Pinpoint the cell where the given text exists, returning its (X, Y) midpoint coordinate. 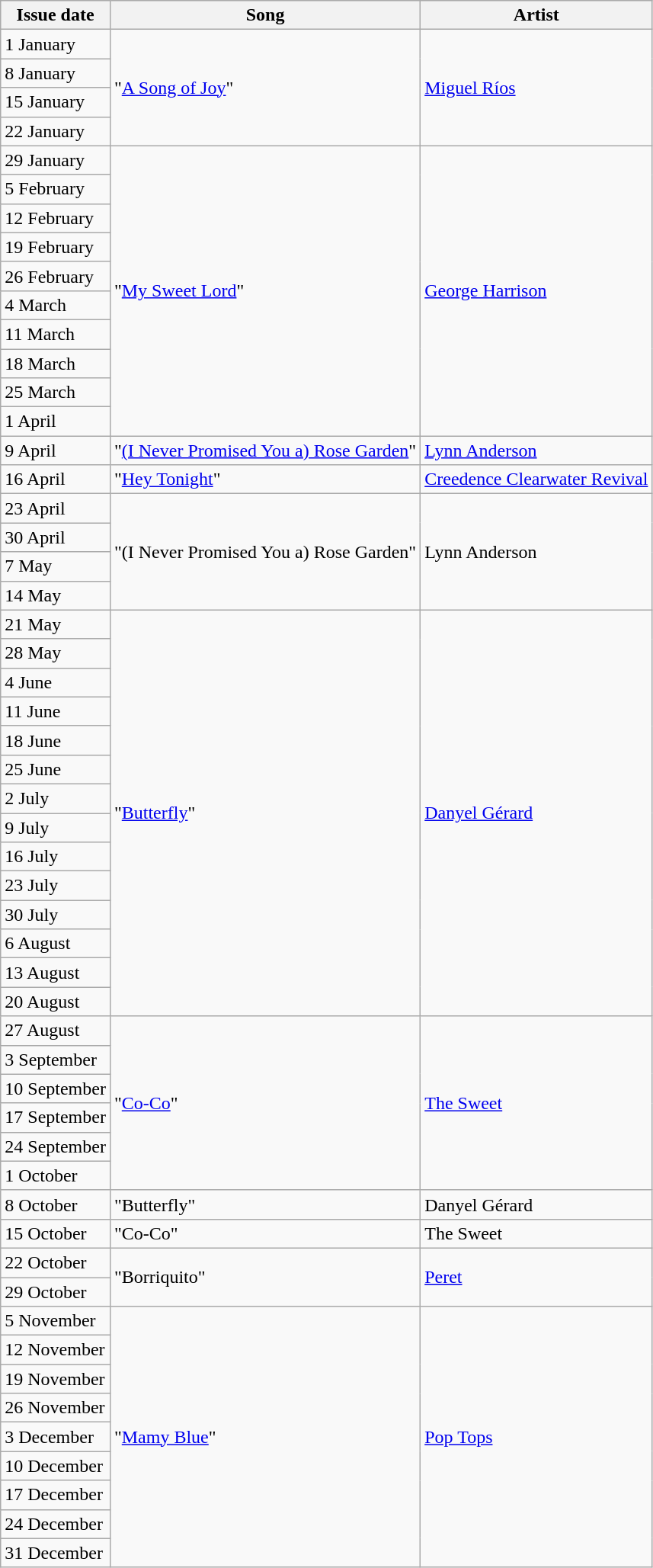
12 February (56, 218)
George Harrison (536, 291)
8 January (56, 73)
31 December (56, 1553)
23 July (56, 886)
Creedence Clearwater Revival (536, 479)
22 October (56, 1262)
"Borriquito" (265, 1277)
3 December (56, 1437)
15 October (56, 1233)
Pop Tops (536, 1438)
1 January (56, 44)
16 July (56, 857)
12 November (56, 1350)
9 April (56, 451)
24 September (56, 1146)
Song (265, 15)
23 April (56, 508)
6 August (56, 944)
21 May (56, 624)
19 February (56, 247)
19 November (56, 1379)
14 May (56, 595)
3 September (56, 1060)
"Hey Tonight" (265, 479)
8 October (56, 1204)
Issue date (56, 15)
17 September (56, 1117)
10 December (56, 1466)
26 February (56, 276)
2 July (56, 798)
26 November (56, 1408)
28 May (56, 653)
27 August (56, 1031)
24 December (56, 1524)
9 July (56, 827)
18 June (56, 740)
29 January (56, 160)
Artist (536, 15)
30 April (56, 537)
13 August (56, 973)
25 March (56, 393)
1 October (56, 1175)
4 March (56, 305)
1 April (56, 422)
16 April (56, 479)
"A Song of Joy" (265, 88)
5 February (56, 189)
Miguel Ríos (536, 88)
29 October (56, 1292)
7 May (56, 566)
"Mamy Blue" (265, 1438)
10 September (56, 1089)
17 December (56, 1495)
5 November (56, 1321)
22 January (56, 131)
15 January (56, 102)
11 June (56, 711)
20 August (56, 1002)
"My Sweet Lord" (265, 291)
Peret (536, 1277)
25 June (56, 769)
4 June (56, 682)
30 July (56, 915)
18 March (56, 364)
11 March (56, 334)
